Find where the given text appears and provide that cell's center as [x, y] coordinate. 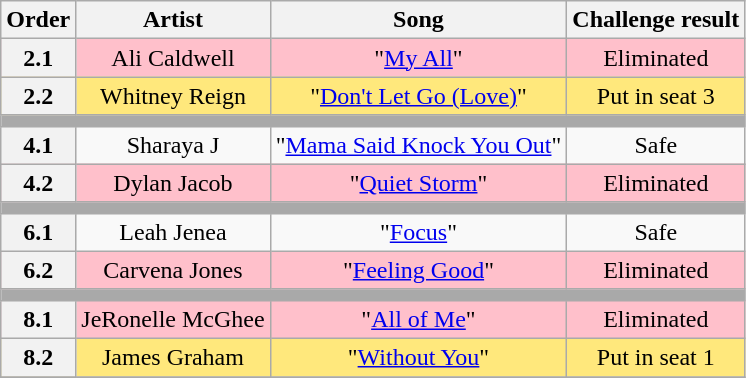
"Quiet Storm" [418, 183]
"My All" [418, 58]
Artist [173, 20]
Ali Caldwell [173, 58]
Put in seat 1 [656, 357]
James Graham [173, 357]
8.1 [38, 319]
"Don't Let Go (Love)" [418, 96]
"All of Me" [418, 319]
4.1 [38, 145]
8.2 [38, 357]
"Without You" [418, 357]
Song [418, 20]
2.1 [38, 58]
"Mama Said Knock You Out" [418, 145]
Leah Jenea [173, 232]
Put in seat 3 [656, 96]
Challenge result [656, 20]
Dylan Jacob [173, 183]
"Focus" [418, 232]
Carvena Jones [173, 270]
"Feeling Good" [418, 270]
Sharaya J [173, 145]
6.1 [38, 232]
Whitney Reign [173, 96]
6.2 [38, 270]
Order [38, 20]
4.2 [38, 183]
JeRonelle McGhee [173, 319]
2.2 [38, 96]
